Return the [x, y] coordinate for the center point of the cell that contains the specified text.  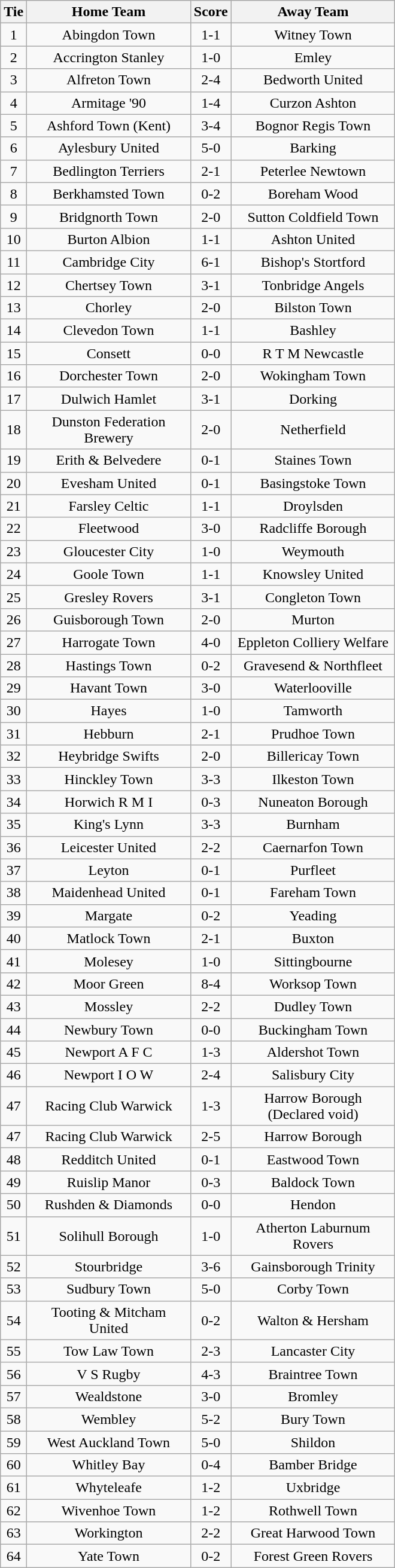
Lancaster City [313, 1351]
26 [14, 620]
Emley [313, 57]
Newbury Town [109, 1029]
Waterlooville [313, 688]
Workington [109, 1533]
Maidenhead United [109, 893]
29 [14, 688]
57 [14, 1396]
Bishop's Stortford [313, 262]
43 [14, 1006]
55 [14, 1351]
41 [14, 961]
15 [14, 353]
Caernarfon Town [313, 847]
Wealdstone [109, 1396]
9 [14, 216]
Newport A F C [109, 1053]
Barking [313, 148]
40 [14, 938]
Rushden & Diamonds [109, 1205]
Gresley Rovers [109, 597]
Goole Town [109, 574]
Aldershot Town [313, 1053]
Whyteleafe [109, 1488]
Bromley [313, 1396]
Heybridge Swifts [109, 756]
8-4 [211, 984]
12 [14, 285]
Prudhoe Town [313, 734]
Ashford Town (Kent) [109, 126]
Tow Law Town [109, 1351]
Solihull Borough [109, 1236]
Chorley [109, 308]
3 [14, 80]
Sittingbourne [313, 961]
3-6 [211, 1267]
Leicester United [109, 847]
Bilston Town [313, 308]
8 [14, 194]
42 [14, 984]
Weymouth [313, 551]
Gravesend & Northfleet [313, 666]
18 [14, 429]
Abingdon Town [109, 35]
Fareham Town [313, 893]
24 [14, 574]
Harrogate Town [109, 642]
Wivenhoe Town [109, 1511]
Clevedon Town [109, 331]
Buckingham Town [313, 1029]
Sudbury Town [109, 1289]
Sutton Coldfield Town [313, 216]
Evesham United [109, 483]
Accrington Stanley [109, 57]
Ilkeston Town [313, 779]
Farsley Celtic [109, 506]
Hebburn [109, 734]
Eppleton Colliery Welfare [313, 642]
Bashley [313, 331]
Newport I O W [109, 1075]
21 [14, 506]
17 [14, 399]
Dulwich Hamlet [109, 399]
63 [14, 1533]
Cambridge City [109, 262]
Gloucester City [109, 551]
61 [14, 1488]
Radcliffe Borough [313, 529]
Ashton United [313, 239]
48 [14, 1160]
Dudley Town [313, 1006]
Bognor Regis Town [313, 126]
25 [14, 597]
51 [14, 1236]
59 [14, 1442]
Buxton [313, 938]
Walton & Hersham [313, 1320]
6 [14, 148]
27 [14, 642]
Basingstoke Town [313, 483]
Armitage '90 [109, 103]
Alfreton Town [109, 80]
32 [14, 756]
44 [14, 1029]
Fleetwood [109, 529]
38 [14, 893]
Moor Green [109, 984]
Ruislip Manor [109, 1182]
Bedlington Terriers [109, 171]
Away Team [313, 12]
Witney Town [313, 35]
2-5 [211, 1137]
Havant Town [109, 688]
West Auckland Town [109, 1442]
Tamworth [313, 711]
56 [14, 1374]
2 [14, 57]
Aylesbury United [109, 148]
30 [14, 711]
Burnham [313, 825]
13 [14, 308]
58 [14, 1419]
4 [14, 103]
1 [14, 35]
Nuneaton Borough [313, 802]
Uxbridge [313, 1488]
Forest Green Rovers [313, 1556]
23 [14, 551]
Yate Town [109, 1556]
Bamber Bridge [313, 1465]
Wembley [109, 1419]
Netherfield [313, 429]
Tooting & Mitcham United [109, 1320]
Yeading [313, 916]
Tonbridge Angels [313, 285]
Purfleet [313, 870]
46 [14, 1075]
37 [14, 870]
52 [14, 1267]
Bury Town [313, 1419]
Worksop Town [313, 984]
31 [14, 734]
Redditch United [109, 1160]
Great Harwood Town [313, 1533]
Leyton [109, 870]
2-3 [211, 1351]
Knowsley United [313, 574]
Score [211, 12]
33 [14, 779]
Droylsden [313, 506]
22 [14, 529]
62 [14, 1511]
0-4 [211, 1465]
Staines Town [313, 460]
10 [14, 239]
Congleton Town [313, 597]
4-0 [211, 642]
Corby Town [313, 1289]
Whitley Bay [109, 1465]
Erith & Belvedere [109, 460]
4-3 [211, 1374]
Braintree Town [313, 1374]
Baldock Town [313, 1182]
Dorking [313, 399]
Bridgnorth Town [109, 216]
Salisbury City [313, 1075]
R T M Newcastle [313, 353]
Guisborough Town [109, 620]
3-4 [211, 126]
Atherton Laburnum Rovers [313, 1236]
19 [14, 460]
Gainsborough Trinity [313, 1267]
34 [14, 802]
Hinckley Town [109, 779]
Dorchester Town [109, 376]
Margate [109, 916]
Hayes [109, 711]
16 [14, 376]
6-1 [211, 262]
53 [14, 1289]
Consett [109, 353]
Matlock Town [109, 938]
Stourbridge [109, 1267]
Bedworth United [313, 80]
Rothwell Town [313, 1511]
Burton Albion [109, 239]
Eastwood Town [313, 1160]
5-2 [211, 1419]
Harrow Borough (Declared void) [313, 1106]
Tie [14, 12]
Mossley [109, 1006]
King's Lynn [109, 825]
Dunston Federation Brewery [109, 429]
14 [14, 331]
Berkhamsted Town [109, 194]
45 [14, 1053]
Home Team [109, 12]
Curzon Ashton [313, 103]
Billericay Town [313, 756]
50 [14, 1205]
7 [14, 171]
Shildon [313, 1442]
20 [14, 483]
Boreham Wood [313, 194]
Hendon [313, 1205]
54 [14, 1320]
11 [14, 262]
Chertsey Town [109, 285]
Horwich R M I [109, 802]
Murton [313, 620]
5 [14, 126]
60 [14, 1465]
Harrow Borough [313, 1137]
Hastings Town [109, 666]
Wokingham Town [313, 376]
28 [14, 666]
49 [14, 1182]
1-4 [211, 103]
Peterlee Newtown [313, 171]
64 [14, 1556]
35 [14, 825]
V S Rugby [109, 1374]
36 [14, 847]
Molesey [109, 961]
39 [14, 916]
